From the cell containing the given text, extract its center point as (x, y) coordinate. 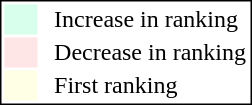
Increase in ranking (150, 19)
Decrease in ranking (150, 53)
First ranking (150, 85)
